Return (X, Y) of the center of cell containing provided text 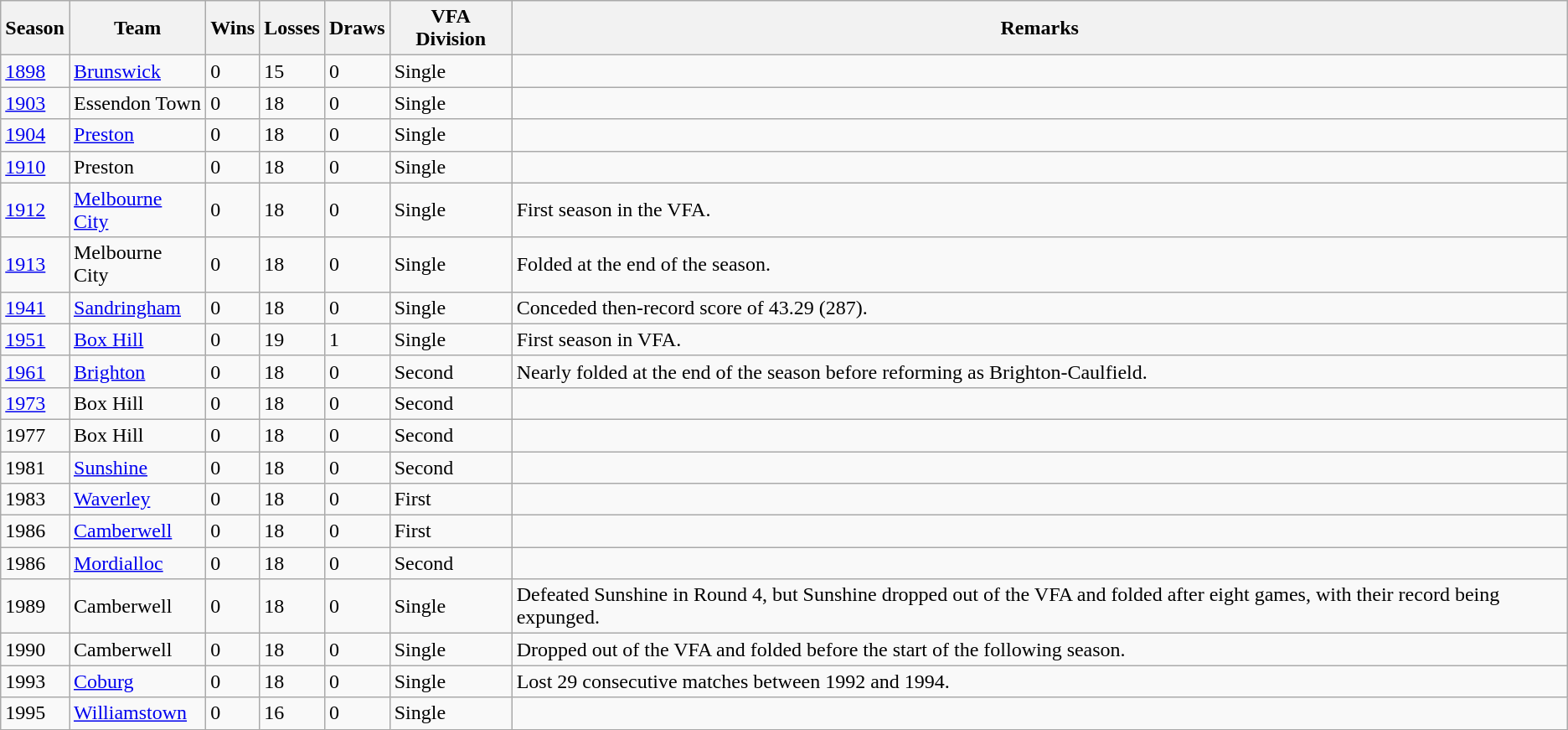
1898 (35, 71)
1913 (35, 265)
1 (357, 339)
Waverley (137, 500)
1995 (35, 713)
Lost 29 consecutive matches between 1992 and 1994. (1039, 681)
1941 (35, 308)
1951 (35, 339)
1904 (35, 135)
16 (292, 713)
Conceded then-record score of 43.29 (287). (1039, 308)
1910 (35, 167)
Losses (292, 28)
1981 (35, 467)
VFA Division (451, 28)
Season (35, 28)
Sandringham (137, 308)
First season in VFA. (1039, 339)
19 (292, 339)
1903 (35, 103)
Williamstown (137, 713)
Wins (233, 28)
Nearly folded at the end of the season before reforming as Brighton-Caulfield. (1039, 371)
1983 (35, 500)
1990 (35, 650)
Team (137, 28)
1993 (35, 681)
Mordialloc (137, 563)
Essendon Town (137, 103)
Sunshine (137, 467)
1977 (35, 435)
1912 (35, 210)
Draws (357, 28)
1973 (35, 403)
Defeated Sunshine in Round 4, but Sunshine dropped out of the VFA and folded after eight games, with their record being expunged. (1039, 607)
Remarks (1039, 28)
1989 (35, 607)
1961 (35, 371)
15 (292, 71)
Coburg (137, 681)
Brunswick (137, 71)
Folded at the end of the season. (1039, 265)
First season in the VFA. (1039, 210)
Brighton (137, 371)
Dropped out of the VFA and folded before the start of the following season. (1039, 650)
